From the cell containing the given text, extract its center point as (x, y) coordinate. 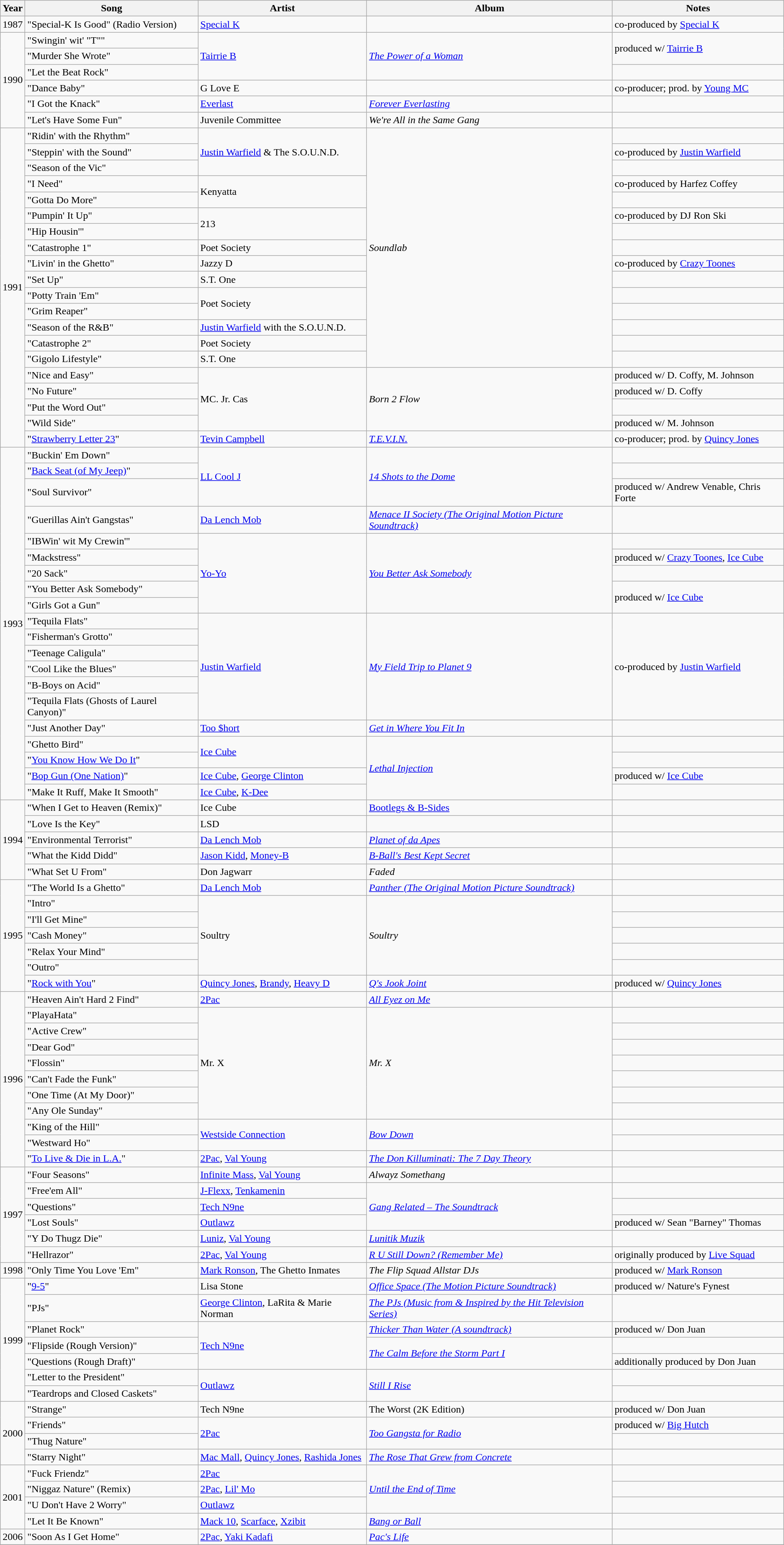
"Let's Have Some Fun" (111, 120)
"Livin' in the Ghetto" (111, 264)
Album (490, 8)
LSD (282, 824)
"U Don't Have 2 Worry" (111, 1505)
We're All in the Same Gang (490, 120)
B-Ball's Best Kept Secret (490, 856)
1993 (13, 623)
"Wild Side" (111, 423)
"You Know How We Do It" (111, 760)
MC. Jr. Cas (282, 399)
"PlayaHata" (111, 1015)
The Flip Squad Allstar DJs (490, 1271)
1991 (13, 287)
"Catastrophe 2" (111, 343)
"Soul Survivor" (111, 493)
Until the End of Time (490, 1489)
2000 (13, 1433)
"Ghetto Bird" (111, 744)
"One Time (At My Door)" (111, 1095)
Justin Warfield (282, 666)
Q's Jook Joint (490, 983)
Faded (490, 872)
"What the Kidd Didd" (111, 856)
Gang Related – The Soundtrack (490, 1206)
14 Shots to the Dome (490, 476)
co-producer; prod. by Quincy Jones (698, 439)
You Better Ask Somebody (490, 573)
"Tequila Flats (Ghosts of Laurel Canyon)" (111, 707)
"Gotta Do More" (111, 200)
Bootlegs & B-Sides (490, 808)
"Dance Baby" (111, 88)
"I Got the Knack" (111, 104)
2001 (13, 1497)
"Mackstress" (111, 557)
Ice Cube, K-Dee (282, 792)
"Gigolo Lifestyle" (111, 359)
Jazzy D (282, 264)
"Cash Money" (111, 935)
T.E.V.I.N. (490, 439)
213 (282, 224)
produced w/ D. Coffy (698, 391)
produced w/ M. Johnson (698, 423)
"Planet Rock" (111, 1330)
1990 (13, 80)
"Special-K Is Good" (Radio Version) (111, 24)
produced w/ Crazy Toones, Ice Cube (698, 557)
Thicker Than Water (A soundtrack) (490, 1330)
"IBWin' wit My Crewin'" (111, 541)
1987 (13, 24)
"Dear God" (111, 1047)
Menace II Society (The Original Motion Picture Soundtrack) (490, 520)
"Hellrazor" (111, 1254)
Pac's Life (490, 1537)
"Friends" (111, 1425)
"Ridin' with the Rhythm" (111, 136)
1996 (13, 1079)
Bang or Ball (490, 1521)
"Letter to the President" (111, 1377)
"Tequila Flats" (111, 621)
"I'll Get Mine" (111, 919)
"Catastrophe 1" (111, 248)
"Season of the R&B" (111, 327)
Juvenile Committee (282, 120)
"To Live & Die in L.A." (111, 1159)
"When I Get to Heaven (Remix)" (111, 808)
Ice Cube, George Clinton (282, 776)
LL Cool J (282, 476)
co-produced by Harfez Coffey (698, 184)
Panther (The Original Motion Picture Soundtrack) (490, 888)
"Flipside (Rough Version)" (111, 1346)
The Power of a Woman (490, 56)
Office Space (The Motion Picture Soundtrack) (490, 1286)
"Only Time You Love 'Em" (111, 1271)
co-producer; prod. by Young MC (698, 88)
"The World Is a Ghetto" (111, 888)
Mark Ronson, The Ghetto Inmates (282, 1271)
"Niggaz Nature" (Remix) (111, 1489)
produced w/ Quincy Jones (698, 983)
produced w/ Nature's Fynest (698, 1286)
"Buckin' Em Down" (111, 455)
Yo-Yo (282, 573)
Tevin Campbell (282, 439)
co-produced by DJ Ron Ski (698, 216)
Lunitik Muzik (490, 1238)
All Eyez on Me (490, 999)
Born 2 Flow (490, 399)
"Cool Like the Blues" (111, 669)
produced w/ Sean "Barney" Thomas (698, 1222)
1997 (13, 1214)
J-Flexx, Tenkamenin (282, 1190)
Mack 10, Scarface, Xzibit (282, 1521)
"B-Boys on Acid" (111, 685)
produced w/ Mark Ronson (698, 1271)
R U Still Down? (Remember Me) (490, 1254)
Get in Where You Fit In (490, 728)
The Worst (2K Edition) (490, 1409)
G Love E (282, 88)
"Thug Nature" (111, 1441)
"Outro" (111, 967)
"What Set U From" (111, 872)
"9-5" (111, 1286)
1998 (13, 1271)
"Season of the Vic" (111, 168)
"Rock with You" (111, 983)
Westside Connection (282, 1135)
Don Jagwarr (282, 872)
"Bop Gun (One Nation)" (111, 776)
1999 (13, 1340)
Too Gangsta for Radio (490, 1433)
produced w/ Big Hutch (698, 1425)
"Westward Ho" (111, 1143)
Still I Rise (490, 1385)
"PJs" (111, 1308)
Notes (698, 8)
Year (13, 8)
"Put the Word Out" (111, 407)
Jason Kidd, Money-B (282, 856)
"Grim Reaper" (111, 311)
"Relax Your Mind" (111, 951)
"Lost Souls" (111, 1222)
"I Need" (111, 184)
The PJs (Music from & Inspired by the Hit Television Series) (490, 1308)
"Strange" (111, 1409)
produced w/ Andrew Venable, Chris Forte (698, 493)
My Field Trip to Planet 9 (490, 666)
Tairrie B (282, 56)
"Love Is the Key" (111, 824)
"King of the Hill" (111, 1127)
produced w/ Tairrie B (698, 48)
"Can't Fade the Funk" (111, 1079)
1994 (13, 840)
"Intro" (111, 903)
"Girls Got a Gun" (111, 605)
Justin Warfield with the S.O.U.N.D. (282, 327)
Song (111, 8)
co-produced by Special K (698, 24)
"Four Seasons" (111, 1175)
Forever Everlasting (490, 104)
Kenyatta (282, 192)
"Make It Ruff, Make It Smooth" (111, 792)
2Pac, Yaki Kadafi (282, 1537)
"Environmental Terrorist" (111, 840)
co-produced by Crazy Toones (698, 264)
"Nice and Easy" (111, 375)
"Soon As I Get Home" (111, 1537)
"Heaven Ain't Hard 2 Find" (111, 999)
"Active Crew" (111, 1031)
1995 (13, 935)
"Swingin' wit' "T"" (111, 40)
"Free'em All" (111, 1190)
"Potty Train 'Em" (111, 295)
"Back Seat (of My Jeep)" (111, 471)
Artist (282, 8)
"Questions (Rough Draft)" (111, 1361)
"Teardrops and Closed Caskets" (111, 1393)
"Questions" (111, 1206)
Infinite Mass, Val Young (282, 1175)
2006 (13, 1537)
"No Future" (111, 391)
"Starry Night" (111, 1457)
"You Better Ask Somebody" (111, 589)
"Let It Be Known" (111, 1521)
2Pac, Lil' Mo (282, 1489)
"Any Ole Sunday" (111, 1111)
"20 Sack" (111, 573)
Mac Mall, Quincy Jones, Rashida Jones (282, 1457)
additionally produced by Don Juan (698, 1361)
"Just Another Day" (111, 728)
"Guerillas Ain't Gangstas" (111, 520)
produced w/ D. Coffy, M. Johnson (698, 375)
Luniz, Val Young (282, 1238)
Bow Down (490, 1135)
"Steppin' with the Sound" (111, 152)
Everlast (282, 104)
"Murder She Wrote" (111, 56)
"Fuck Friendz" (111, 1473)
Quincy Jones, Brandy, Heavy D (282, 983)
Alwayz Somethang (490, 1175)
The Don Killuminati: The 7 Day Theory (490, 1159)
Justin Warfield & The S.O.U.N.D. (282, 152)
Lethal Injection (490, 768)
"Teenage Caligula" (111, 653)
The Calm Before the Storm Part I (490, 1353)
"Flossin" (111, 1063)
Soundlab (490, 247)
The Rose That Grew from Concrete (490, 1457)
"Pumpin' It Up" (111, 216)
"Hip Housin'" (111, 232)
"Strawberry Letter 23" (111, 439)
Planet of da Apes (490, 840)
"Y Do Thugz Die" (111, 1238)
Lisa Stone (282, 1286)
Special K (282, 24)
"Fisherman's Grotto" (111, 637)
originally produced by Live Squad (698, 1254)
"Set Up" (111, 279)
George Clinton, LaRita & Marie Norman (282, 1308)
"Let the Beat Rock" (111, 72)
Too $hort (282, 728)
